Locate the cell with the specified text and output its [X, Y] center coordinate. 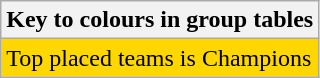
Key to colours in group tables [160, 20]
Top placed teams is Champions [160, 58]
